Pinpoint the cell where the given text exists, returning its (X, Y) midpoint coordinate. 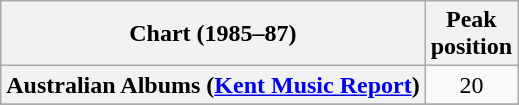
20 (471, 85)
Australian Albums (Kent Music Report) (213, 85)
Peakposition (471, 34)
Chart (1985–87) (213, 34)
